For the text-containing cell, return its midpoint in (x, y) coordinate format. 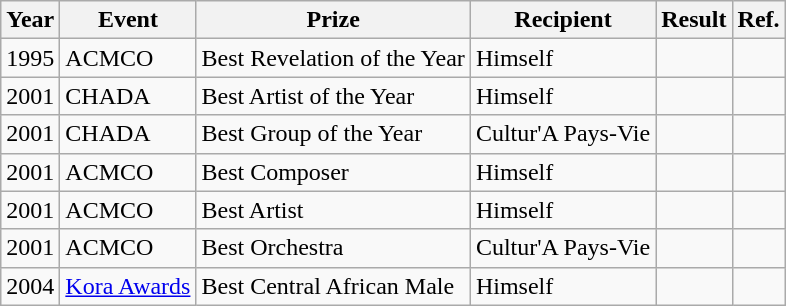
Result (694, 20)
Best Artist (333, 210)
Kora Awards (128, 286)
Best Central African Male (333, 286)
Prize (333, 20)
Best Artist of the Year (333, 96)
Best Composer (333, 172)
Ref. (758, 20)
Recipient (562, 20)
Best Revelation of the Year (333, 58)
Year (30, 20)
Event (128, 20)
Best Group of the Year (333, 134)
1995 (30, 58)
Best Orchestra (333, 248)
2004 (30, 286)
